Return the [X, Y] coordinate for the center point of the cell that contains the specified text.  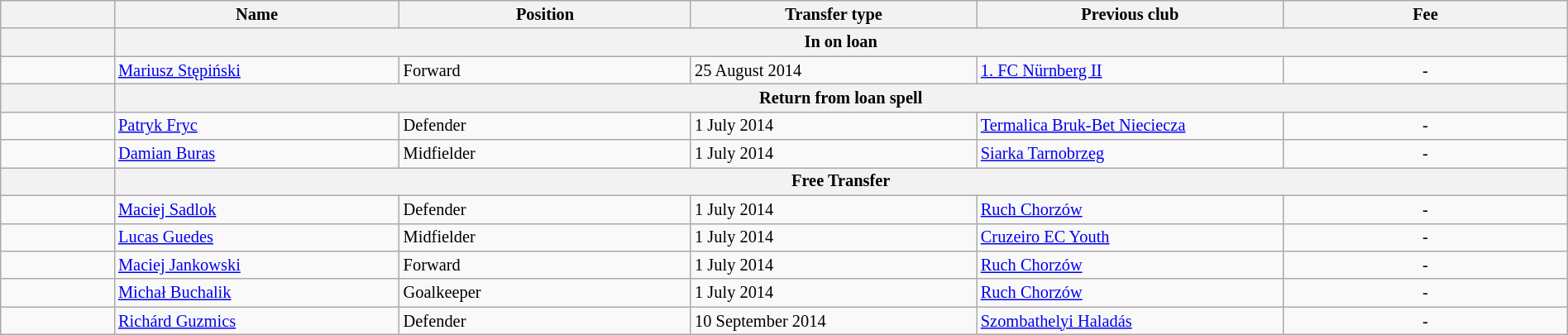
Position [545, 14]
Maciej Jankowski [256, 265]
Patryk Fryc [256, 126]
10 September 2014 [834, 321]
Previous club [1130, 14]
Fee [1426, 14]
Szombathelyi Haladás [1130, 321]
Transfer type [834, 14]
Goalkeeper [545, 293]
Mariusz Stępiński [256, 70]
Lucas Guedes [256, 237]
In on loan [840, 42]
Michał Buchalik [256, 293]
Richárd Guzmics [256, 321]
Maciej Sadlok [256, 209]
Siarka Tarnobrzeg [1130, 154]
Name [256, 14]
Cruzeiro EC Youth [1130, 237]
Damian Buras [256, 154]
Free Transfer [840, 181]
Termalica Bruk-Bet Nieciecza [1130, 126]
Return from loan spell [840, 98]
25 August 2014 [834, 70]
1. FC Nürnberg II [1130, 70]
